Identify which cell holds the provided text, then report its (X, Y) central coordinate. 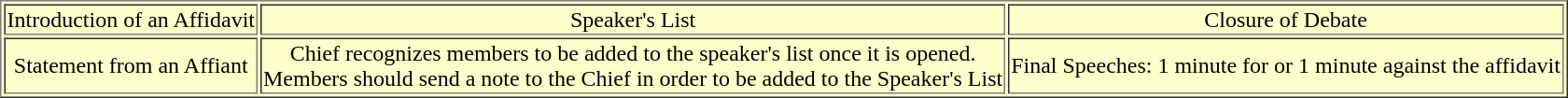
Final Speeches: 1 minute for or 1 minute against the affidavit (1286, 65)
Closure of Debate (1286, 19)
Statement from an Affiant (131, 65)
Speaker's List (633, 19)
Introduction of an Affidavit (131, 19)
